Extract the [X, Y] coordinate from the center of the cell holding the provided text.  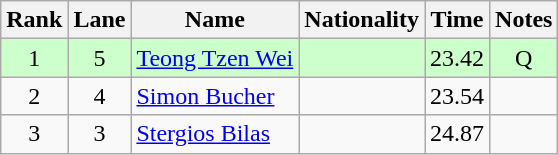
Nationality [362, 20]
5 [100, 58]
Rank [34, 20]
24.87 [458, 134]
Notes [524, 20]
Simon Bucher [215, 96]
23.42 [458, 58]
23.54 [458, 96]
Name [215, 20]
Time [458, 20]
Lane [100, 20]
Teong Tzen Wei [215, 58]
2 [34, 96]
4 [100, 96]
1 [34, 58]
Stergios Bilas [215, 134]
Q [524, 58]
